From the cell containing the given text, extract its center point as [X, Y] coordinate. 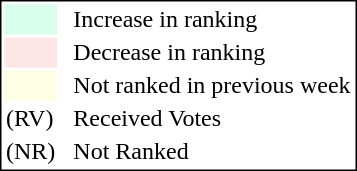
(RV) [30, 119]
Received Votes [212, 119]
Increase in ranking [212, 19]
(NR) [30, 151]
Not Ranked [212, 151]
Not ranked in previous week [212, 85]
Decrease in ranking [212, 53]
